Search for the cell housing the specified text and yield its (x, y) center coordinate. 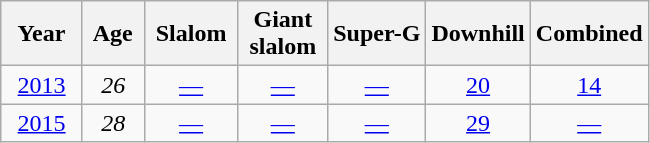
14 (589, 85)
20 (478, 85)
Giant slalom (283, 34)
2015 (42, 123)
Downhill (478, 34)
Year (42, 34)
Age (113, 34)
Combined (589, 34)
Slalom (191, 34)
29 (478, 123)
26 (113, 85)
2013 (42, 85)
Super-G (377, 34)
28 (113, 123)
